Scan for the cell matching the given text and deliver its [x, y] coordinate at center. 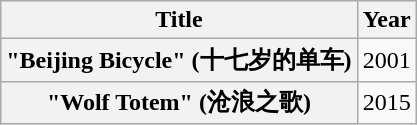
2015 [386, 102]
Year [386, 20]
Title [179, 20]
2001 [386, 60]
"Beijing Bicycle" (十七岁的单车) [179, 60]
"Wolf Totem" (沧浪之歌) [179, 102]
